Extract the [X, Y] coordinate from the center of the cell holding the provided text.  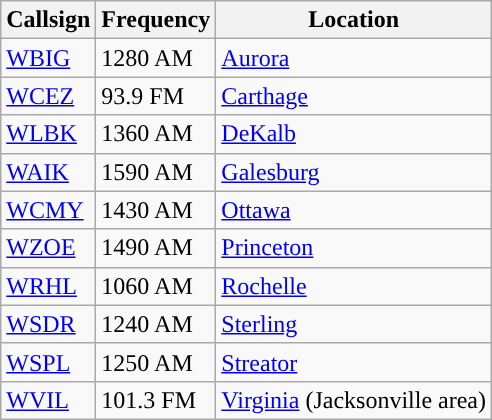
WCEZ [48, 96]
WLBK [48, 134]
Princeton [354, 248]
WAIK [48, 172]
1590 AM [156, 172]
Location [354, 20]
Ottawa [354, 210]
Carthage [354, 96]
WRHL [48, 286]
93.9 FM [156, 96]
1250 AM [156, 362]
DeKalb [354, 134]
Callsign [48, 20]
1360 AM [156, 134]
1490 AM [156, 248]
1430 AM [156, 210]
Streator [354, 362]
1240 AM [156, 324]
WZOE [48, 248]
Sterling [354, 324]
Virginia (Jacksonville area) [354, 400]
101.3 FM [156, 400]
Rochelle [354, 286]
Aurora [354, 58]
WCMY [48, 210]
WBIG [48, 58]
1280 AM [156, 58]
WSDR [48, 324]
1060 AM [156, 286]
Frequency [156, 20]
WSPL [48, 362]
Galesburg [354, 172]
WVIL [48, 400]
